Find where the given text appears and provide that cell's center as (X, Y) coordinate. 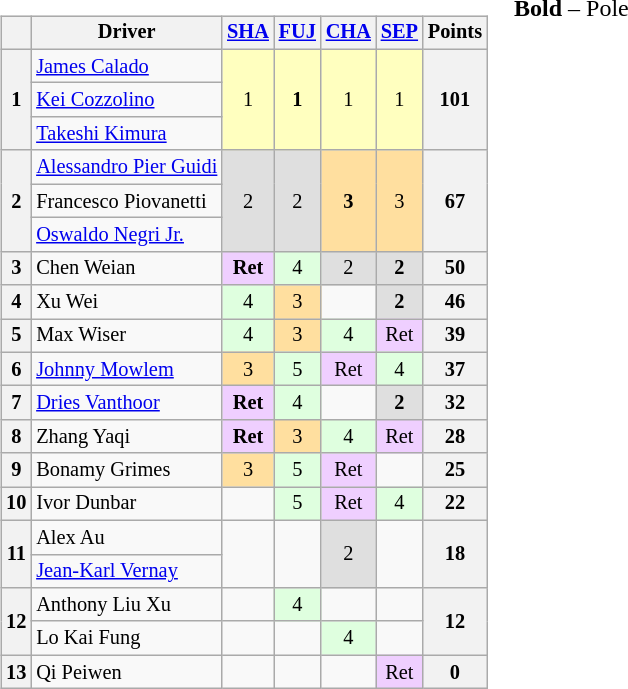
101 (455, 100)
Kei Cozzolino (126, 100)
6 (16, 369)
Dries Vanthoor (126, 403)
50 (455, 268)
11 (16, 554)
Xu Wei (126, 302)
28 (455, 437)
22 (455, 504)
Oswaldo Negri Jr. (126, 235)
SHA (248, 33)
Lo Kai Fung (126, 638)
Ivor Dunbar (126, 504)
James Calado (126, 66)
Jean-Karl Vernay (126, 571)
CHA (348, 33)
9 (16, 470)
Chen Weian (126, 268)
Johnny Mowlem (126, 369)
39 (455, 336)
Francesco Piovanetti (126, 201)
Anthony Liu Xu (126, 605)
Driver (126, 33)
37 (455, 369)
7 (16, 403)
8 (16, 437)
FUJ (298, 33)
46 (455, 302)
25 (455, 470)
32 (455, 403)
10 (16, 504)
13 (16, 672)
0 (455, 672)
18 (455, 554)
Points (455, 33)
Qi Peiwen (126, 672)
Takeshi Kimura (126, 134)
SEP (400, 33)
Max Wiser (126, 336)
Bonamy Grimes (126, 470)
Zhang Yaqi (126, 437)
Alex Au (126, 537)
67 (455, 200)
Alessandro Pier Guidi (126, 167)
